Capture the cell that displays the provided text and extract its (x, y) central coordinate. 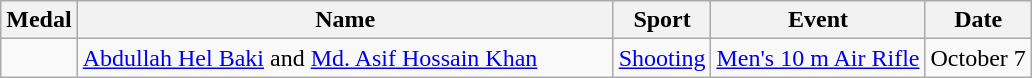
Event (818, 20)
Date (978, 20)
Men's 10 m Air Rifle (818, 58)
October 7 (978, 58)
Sport (662, 20)
Medal (39, 20)
Abdullah Hel Baki and Md. Asif Hossain Khan (345, 58)
Shooting (662, 58)
Name (345, 20)
